Provide the (X, Y) coordinate of the cell's center where the given text is located.  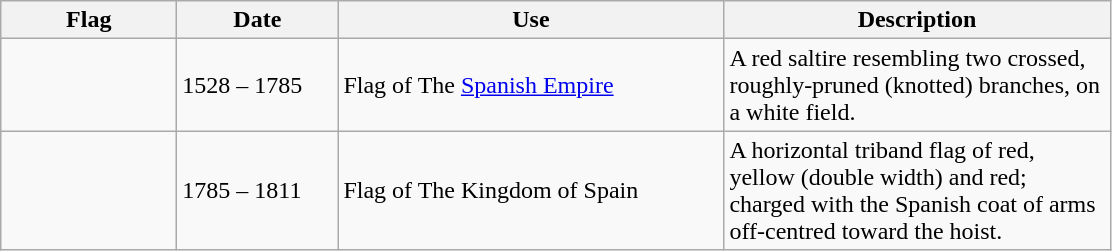
Use (531, 20)
1528 – 1785 (258, 85)
A horizontal triband flag of red, yellow (double width) and red; charged with the Spanish coat of arms off-centred toward the hoist. (917, 190)
A red saltire resembling two crossed, roughly-pruned (knotted) branches, on a white field. (917, 85)
Description (917, 20)
Date (258, 20)
1785 – 1811 (258, 190)
Flag of The Spanish Empire (531, 85)
Flag (89, 20)
Flag of The Kingdom of Spain (531, 190)
